Scan for the cell matching the given text and deliver its (X, Y) coordinate at center. 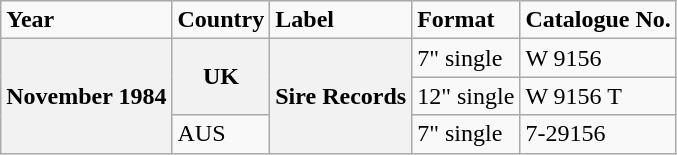
Country (221, 20)
7-29156 (598, 134)
Sire Records (341, 96)
Catalogue No. (598, 20)
Year (86, 20)
AUS (221, 134)
Format (466, 20)
UK (221, 77)
Label (341, 20)
12" single (466, 96)
W 9156 (598, 58)
November 1984 (86, 96)
W 9156 T (598, 96)
